Locate the cell with the specified text and output its [X, Y] center coordinate. 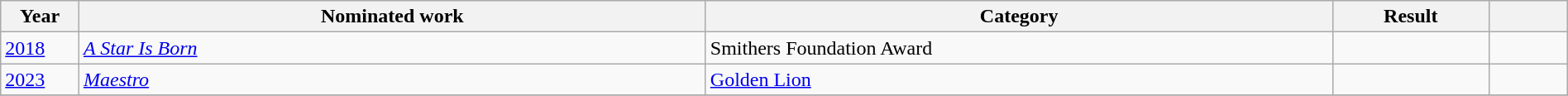
Nominated work [392, 17]
Maestro [392, 79]
2023 [40, 79]
Golden Lion [1019, 79]
2018 [40, 48]
Year [40, 17]
A Star Is Born [392, 48]
Result [1411, 17]
Category [1019, 17]
Smithers Foundation Award [1019, 48]
